Identify which cell holds the provided text, then report its [X, Y] central coordinate. 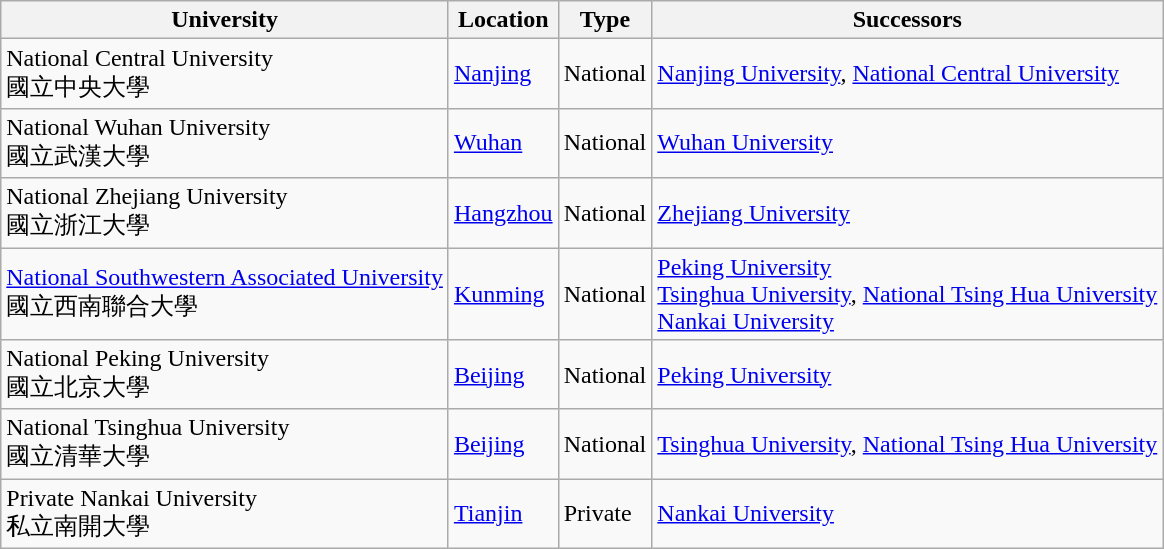
National Wuhan University國立武漢大學 [225, 143]
University [225, 20]
Successors [908, 20]
National Southwestern Associated University國立西南聯合大學 [225, 294]
Peking UniversityTsinghua University, National Tsing Hua UniversityNankai University [908, 294]
Tsinghua University, National Tsing Hua University [908, 444]
Nanjing University, National Central University [908, 74]
Kunming [503, 294]
National Peking University國立北京大學 [225, 375]
National Zhejiang University國立浙江大學 [225, 213]
Private Nankai University私立南開大學 [225, 514]
Nanjing [503, 74]
Nankai University [908, 514]
Tianjin [503, 514]
National Tsinghua University國立清華大學 [225, 444]
Wuhan University [908, 143]
Private [605, 514]
National Central University國立中央大學 [225, 74]
Location [503, 20]
Zhejiang University [908, 213]
Wuhan [503, 143]
Hangzhou [503, 213]
Peking University [908, 375]
Type [605, 20]
